Search for the cell housing the specified text and yield its (X, Y) center coordinate. 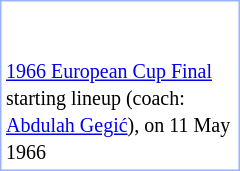
1966 European Cup Final starting lineup (coach: Abdulah Gegić), on 11 May 1966 (120, 112)
